Locate the cell with the specified text and output its (x, y) center coordinate. 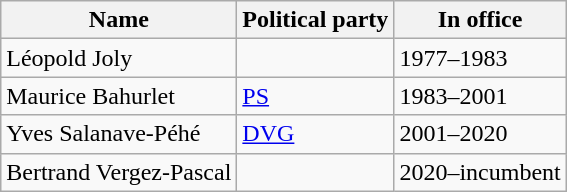
DVG (316, 134)
Léopold Joly (119, 58)
1977–1983 (480, 58)
Yves Salanave-Péhé (119, 134)
2001–2020 (480, 134)
Name (119, 20)
Maurice Bahurlet (119, 96)
1983–2001 (480, 96)
Bertrand Vergez-Pascal (119, 172)
PS (316, 96)
2020–incumbent (480, 172)
Political party (316, 20)
In office (480, 20)
